Detect which cell encompasses the target text, then output its (X, Y) center coordinate. 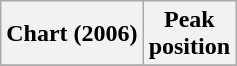
Peakposition (189, 34)
Chart (2006) (72, 34)
